Identify which cell holds the provided text, then report its (X, Y) central coordinate. 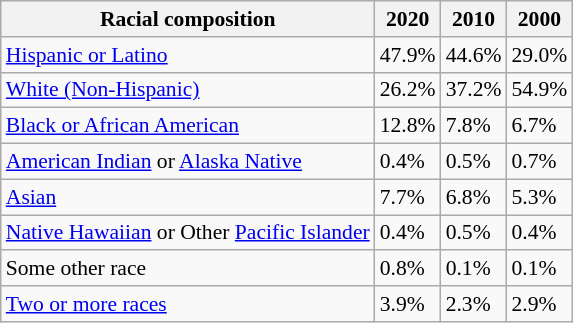
2.9% (539, 304)
Black or African American (188, 126)
2010 (474, 19)
2.3% (474, 304)
47.9% (408, 55)
0.7% (539, 162)
12.8% (408, 126)
6.8% (474, 197)
Hispanic or Latino (188, 55)
3.9% (408, 304)
Asian (188, 197)
Native Hawaiian or Other Pacific Islander (188, 233)
44.6% (474, 55)
2020 (408, 19)
Racial composition (188, 19)
Two or more races (188, 304)
29.0% (539, 55)
American Indian or Alaska Native (188, 162)
26.2% (408, 90)
7.8% (474, 126)
Some other race (188, 269)
54.9% (539, 90)
5.3% (539, 197)
6.7% (539, 126)
7.7% (408, 197)
2000 (539, 19)
White (Non-Hispanic) (188, 90)
0.8% (408, 269)
37.2% (474, 90)
